Detect which cell encompasses the target text, then output its (x, y) center coordinate. 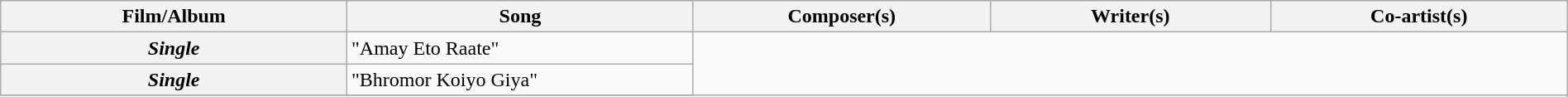
Song (521, 17)
Writer(s) (1130, 17)
"Bhromor Koiyo Giya" (521, 80)
Composer(s) (842, 17)
"Amay Eto Raate" (521, 48)
Co-artist(s) (1419, 17)
Film/Album (174, 17)
